Capture the cell that displays the provided text and extract its [X, Y] central coordinate. 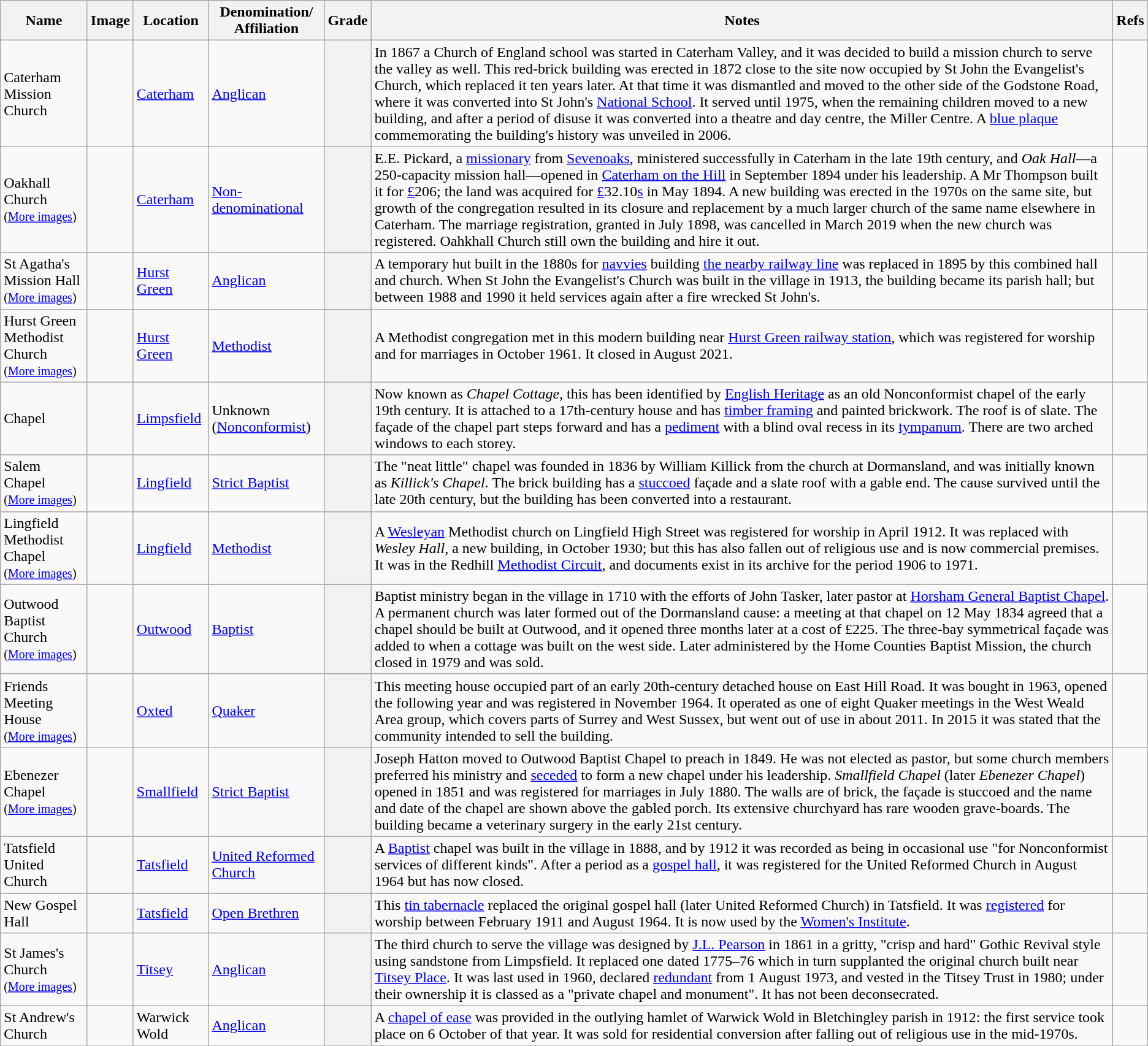
St Andrew's Church [44, 1026]
Outwood Baptist Church(More images) [44, 629]
Hurst Green Methodist Church(More images) [44, 346]
Salem Chapel(More images) [44, 483]
United Reformed Church [266, 865]
Quaker [266, 710]
Ebenezer Chapel(More images) [44, 792]
Oakhall Church(More images) [44, 200]
Lingfield Methodist Chapel(More images) [44, 548]
Grade [348, 21]
St James's Church(More images) [44, 970]
Unknown (Nonconformist) [266, 418]
Caterham Mission Church [44, 93]
Notes [742, 21]
Name [44, 21]
Refs [1130, 21]
Location [170, 21]
Smallfield [170, 792]
Image [110, 21]
Outwood [170, 629]
Non-denominational [266, 200]
Open Brethren [266, 912]
Denomination/Affiliation [266, 21]
New Gospel Hall [44, 912]
Limpsfield [170, 418]
Oxted [170, 710]
Baptist [266, 629]
St Agatha's Mission Hall(More images) [44, 281]
Friends Meeting House(More images) [44, 710]
Titsey [170, 970]
Chapel [44, 418]
Tatsfield United Church [44, 865]
Warwick Wold [170, 1026]
